Return the [x, y] coordinate for the center point of the cell that contains the specified text.  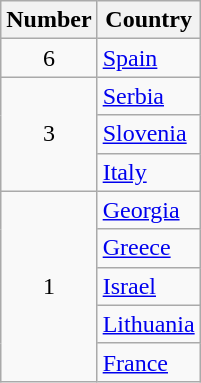
6 [49, 58]
Lithuania [148, 324]
Serbia [148, 96]
Number [49, 20]
3 [49, 134]
France [148, 362]
Country [148, 20]
1 [49, 286]
Italy [148, 172]
Georgia [148, 210]
Slovenia [148, 134]
Spain [148, 58]
Greece [148, 248]
Israel [148, 286]
